Find where the given text appears and provide that cell's center as (X, Y) coordinate. 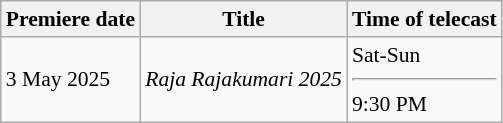
Raja Rajakumari 2025 (244, 80)
3 May 2025 (70, 80)
Time of telecast (424, 19)
Premiere date (70, 19)
Title (244, 19)
Sat-Sun9:30 PM (424, 80)
